Locate the cell with the specified text and output its (x, y) center coordinate. 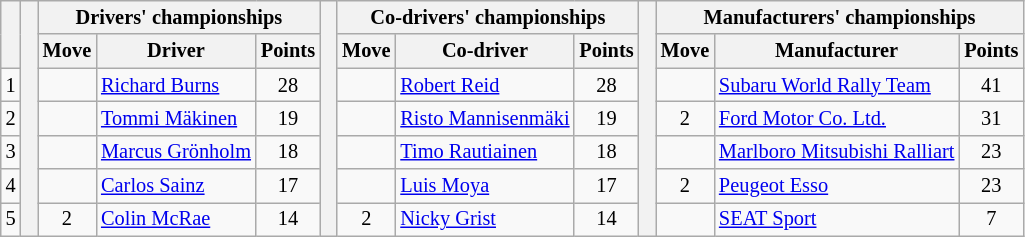
Subaru World Rally Team (836, 85)
4 (11, 186)
41 (991, 85)
Tommi Mäkinen (176, 118)
Drivers' championships (179, 17)
Richard Burns (176, 85)
Ford Motor Co. Ltd. (836, 118)
Marlboro Mitsubishi Ralliart (836, 152)
Timo Rautiainen (484, 152)
Luis Moya (484, 186)
Co-drivers' championships (488, 17)
Risto Mannisenmäki (484, 118)
31 (991, 118)
Carlos Sainz (176, 186)
Marcus Grönholm (176, 152)
Robert Reid (484, 85)
Co-driver (484, 51)
5 (11, 219)
Peugeot Esso (836, 186)
Driver (176, 51)
SEAT Sport (836, 219)
Nicky Grist (484, 219)
Manufacturer (836, 51)
Colin McRae (176, 219)
1 (11, 85)
7 (991, 219)
3 (11, 152)
Manufacturers' championships (840, 17)
